Extract the (X, Y) coordinate from the center of the cell holding the provided text.  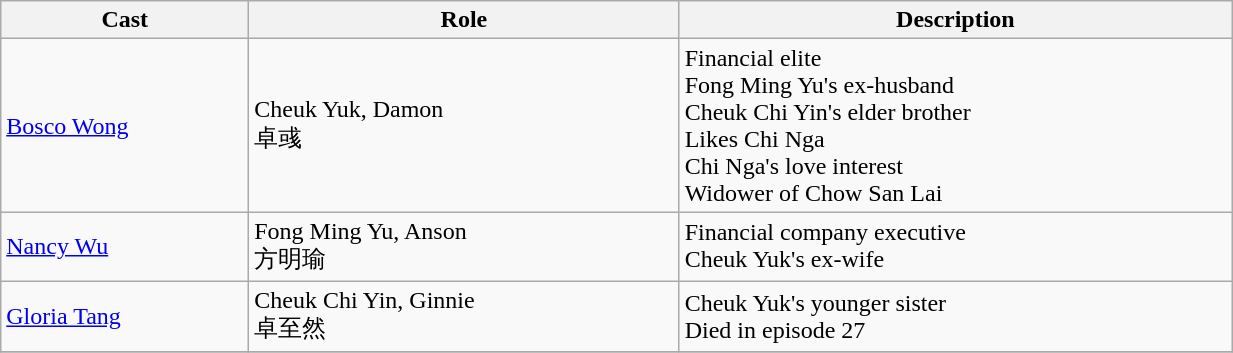
Bosco Wong (125, 126)
Fong Ming Yu, Anson方明瑜 (464, 247)
Cheuk Yuk, Damon卓彧 (464, 126)
Financial company executiveCheuk Yuk's ex-wife (955, 247)
Gloria Tang (125, 316)
Cast (125, 20)
Description (955, 20)
Role (464, 20)
Cheuk Chi Yin, Ginnie卓至然 (464, 316)
Financial eliteFong Ming Yu's ex-husbandCheuk Chi Yin's elder brotherLikes Chi NgaChi Nga's love interest Widower of Chow San Lai (955, 126)
Cheuk Yuk's younger sisterDied in episode 27 (955, 316)
Nancy Wu (125, 247)
